Scan for the cell matching the given text and deliver its [x, y] coordinate at center. 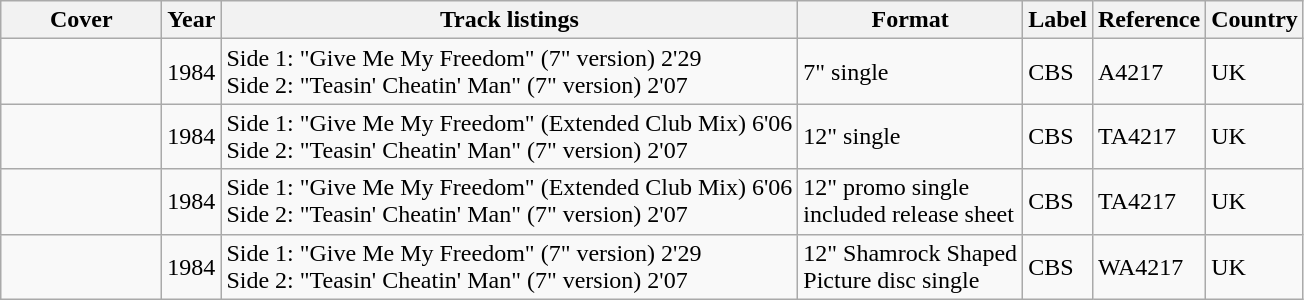
A4217 [1148, 72]
7" single [910, 72]
Track listings [510, 20]
12" promo singleincluded release sheet [910, 202]
12" Shamrock ShapedPicture disc single [910, 266]
Format [910, 20]
Label [1058, 20]
12" single [910, 136]
Country [1255, 20]
WA4217 [1148, 266]
Year [192, 20]
Reference [1148, 20]
Cover [82, 20]
